Output the (x, y) coordinate of the center of the cell containing the given text.  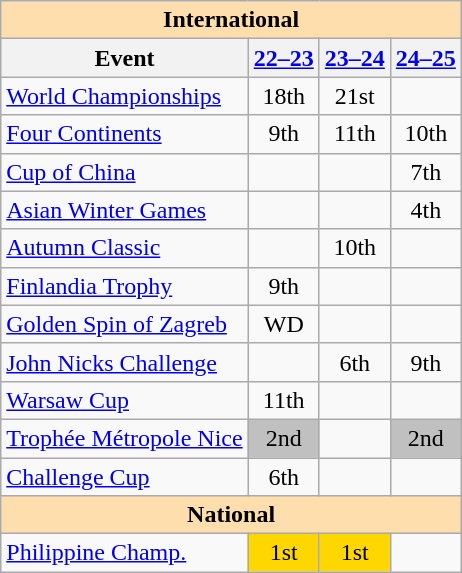
Event (124, 58)
Golden Spin of Zagreb (124, 324)
21st (354, 96)
7th (426, 172)
Autumn Classic (124, 248)
WD (284, 324)
John Nicks Challenge (124, 362)
18th (284, 96)
24–25 (426, 58)
Asian Winter Games (124, 210)
World Championships (124, 96)
Warsaw Cup (124, 400)
Finlandia Trophy (124, 286)
4th (426, 210)
Challenge Cup (124, 477)
Philippine Champ. (124, 553)
National (232, 515)
23–24 (354, 58)
International (232, 20)
Four Continents (124, 134)
Trophée Métropole Nice (124, 438)
22–23 (284, 58)
Cup of China (124, 172)
